Detect which cell encompasses the target text, then output its (x, y) center coordinate. 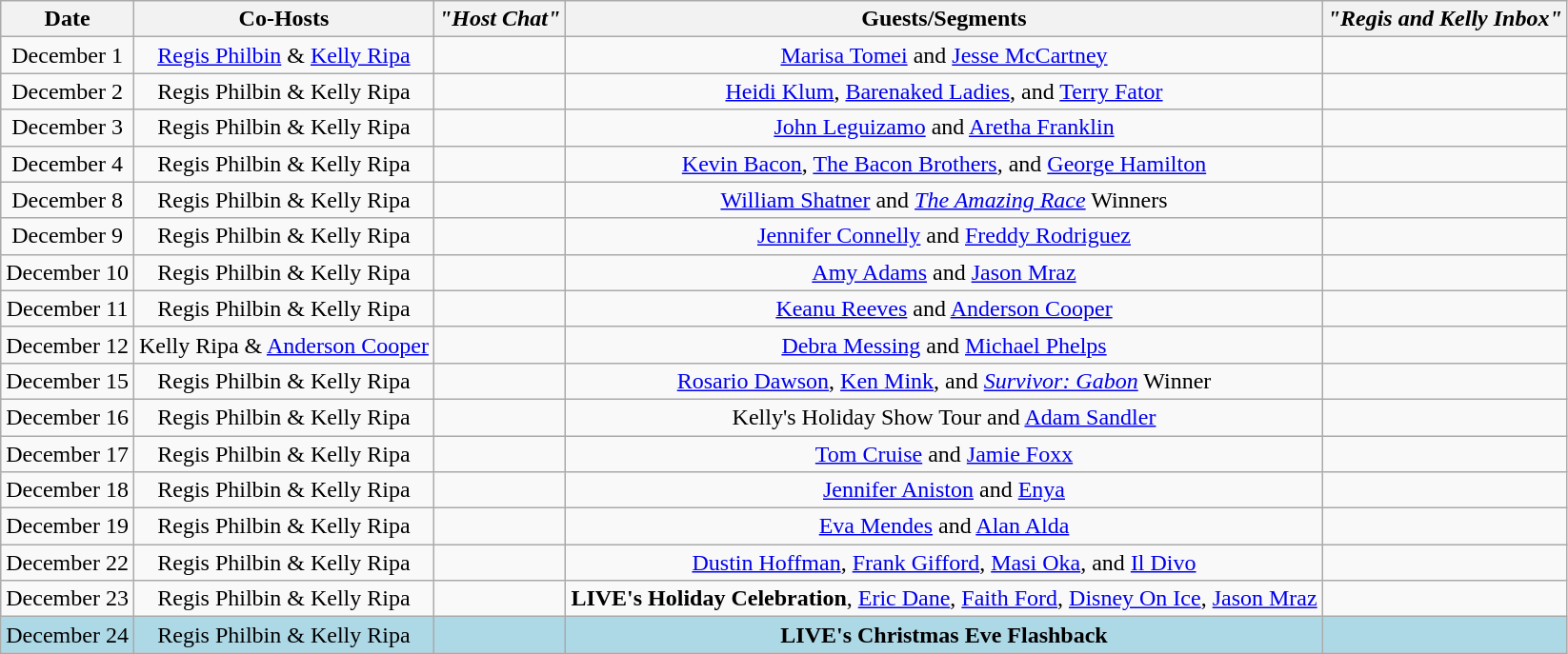
LIVE's Christmas Eve Flashback (944, 635)
December 8 (68, 200)
December 16 (68, 417)
LIVE's Holiday Celebration, Eric Dane, Faith Ford, Disney On Ice, Jason Mraz (944, 599)
Tom Cruise and Jamie Foxx (944, 454)
Kevin Bacon, The Bacon Brothers, and George Hamilton (944, 164)
December 3 (68, 128)
Debra Messing and Michael Phelps (944, 345)
Rosario Dawson, Ken Mink, and Survivor: Gabon Winner (944, 381)
Guests/Segments (944, 19)
Jennifer Connelly and Freddy Rodriguez (944, 236)
December 23 (68, 599)
December 1 (68, 55)
Kelly's Holiday Show Tour and Adam Sandler (944, 417)
"Host Chat" (499, 19)
December 4 (68, 164)
December 17 (68, 454)
December 15 (68, 381)
December 2 (68, 91)
December 22 (68, 563)
William Shatner and The Amazing Race Winners (944, 200)
Keanu Reeves and Anderson Cooper (944, 308)
Co-Hosts (284, 19)
Amy Adams and Jason Mraz (944, 272)
December 12 (68, 345)
John Leguizamo and Aretha Franklin (944, 128)
Heidi Klum, Barenaked Ladies, and Terry Fator (944, 91)
Date (68, 19)
Jennifer Aniston and Enya (944, 490)
Kelly Ripa & Anderson Cooper (284, 345)
December 10 (68, 272)
December 24 (68, 635)
Marisa Tomei and Jesse McCartney (944, 55)
December 18 (68, 490)
"Regis and Kelly Inbox" (1444, 19)
Dustin Hoffman, Frank Gifford, Masi Oka, and Il Divo (944, 563)
December 19 (68, 526)
December 9 (68, 236)
Eva Mendes and Alan Alda (944, 526)
December 11 (68, 308)
